Pinpoint the cell where the given text exists, returning its [x, y] midpoint coordinate. 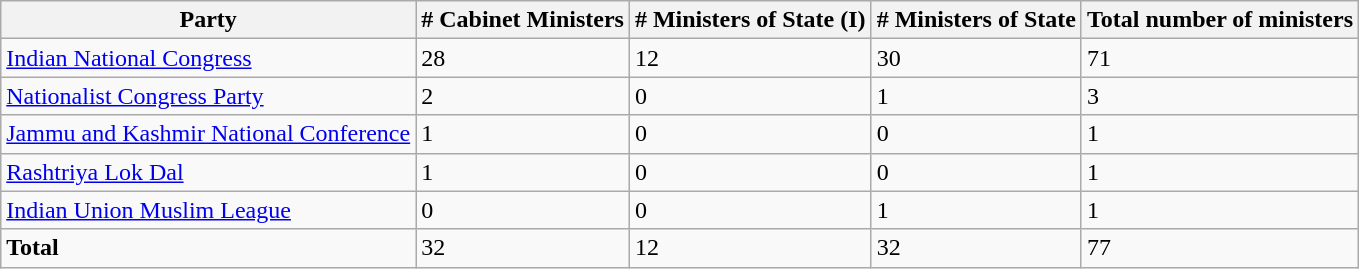
# Cabinet Ministers [523, 20]
Party [208, 20]
# Ministers of State (I) [750, 20]
30 [976, 58]
# Ministers of State [976, 20]
Total number of ministers [1220, 20]
Total [208, 248]
77 [1220, 248]
Indian National Congress [208, 58]
Rashtriya Lok Dal [208, 172]
Nationalist Congress Party [208, 96]
3 [1220, 96]
Jammu and Kashmir National Conference [208, 134]
71 [1220, 58]
Indian Union Muslim League [208, 210]
2 [523, 96]
28 [523, 58]
